Scan for the cell matching the given text and deliver its [X, Y] coordinate at center. 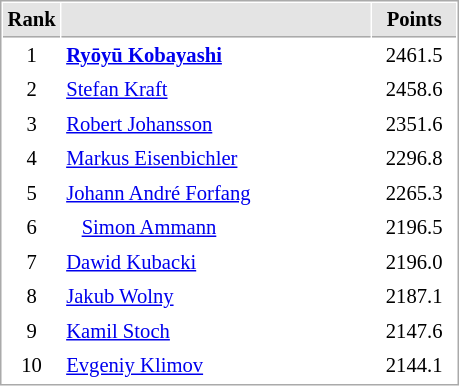
5 [32, 194]
Jakub Wolny [216, 296]
2 [32, 90]
Points [414, 20]
2296.8 [414, 158]
Dawid Kubacki [216, 262]
2458.6 [414, 90]
Rank [32, 20]
10 [32, 366]
4 [32, 158]
8 [32, 296]
2265.3 [414, 194]
Robert Johansson [216, 124]
Stefan Kraft [216, 90]
1 [32, 56]
2461.5 [414, 56]
Ryōyū Kobayashi [216, 56]
Simon Ammann [216, 228]
2187.1 [414, 296]
3 [32, 124]
Evgeniy Klimov [216, 366]
2147.6 [414, 332]
Kamil Stoch [216, 332]
6 [32, 228]
2196.5 [414, 228]
2144.1 [414, 366]
Johann André Forfang [216, 194]
2351.6 [414, 124]
9 [32, 332]
2196.0 [414, 262]
7 [32, 262]
Markus Eisenbichler [216, 158]
